Output the [x, y] coordinate of the center of the cell containing the given text.  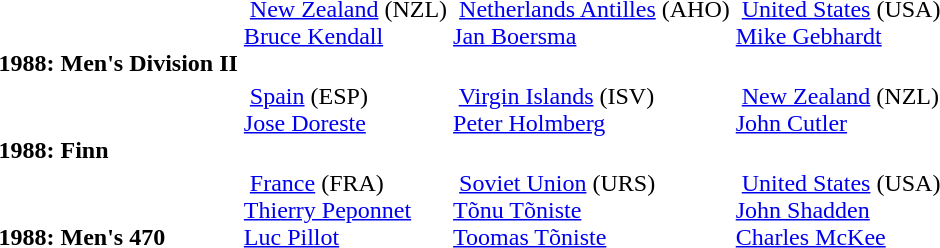
Virgin Islands (ISV)Peter Holmberg [592, 123]
Spain (ESP)Jose Doreste [345, 123]
